Locate the cell with the specified text and output its (x, y) center coordinate. 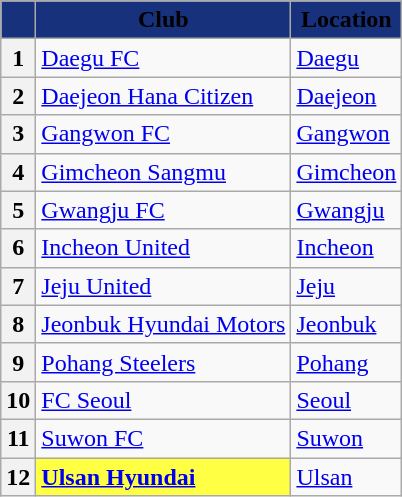
Seoul (346, 400)
12 (18, 477)
Club (164, 20)
Jeju (346, 286)
3 (18, 134)
FC Seoul (164, 400)
8 (18, 324)
Incheon United (164, 248)
Jeju United (164, 286)
5 (18, 210)
10 (18, 400)
Ulsan Hyundai (164, 477)
7 (18, 286)
Jeonbuk (346, 324)
6 (18, 248)
Gimcheon Sangmu (164, 172)
1 (18, 58)
Daegu (346, 58)
11 (18, 438)
Gwangju (346, 210)
Daejeon Hana Citizen (164, 96)
9 (18, 362)
Gwangju FC (164, 210)
Gangwon FC (164, 134)
Pohang Steelers (164, 362)
Daegu FC (164, 58)
4 (18, 172)
Location (346, 20)
Gimcheon (346, 172)
Pohang (346, 362)
Suwon (346, 438)
Ulsan (346, 477)
Suwon FC (164, 438)
Incheon (346, 248)
Jeonbuk Hyundai Motors (164, 324)
Gangwon (346, 134)
Daejeon (346, 96)
2 (18, 96)
